Return (x, y) of the center of cell containing provided text 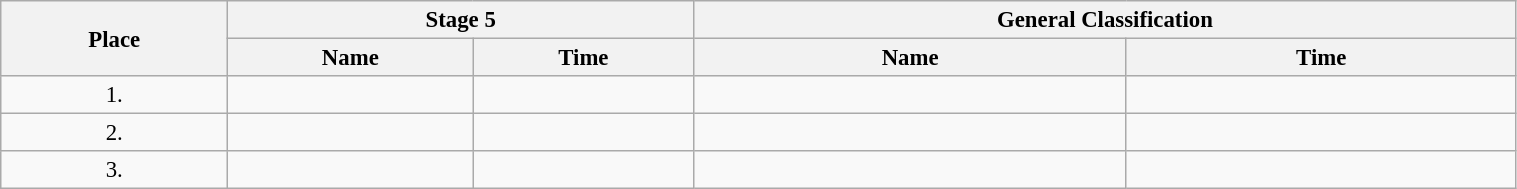
Stage 5 (461, 20)
1. (114, 95)
Place (114, 38)
2. (114, 133)
General Classification (1105, 20)
3. (114, 170)
